Capture the cell that displays the provided text and extract its [X, Y] central coordinate. 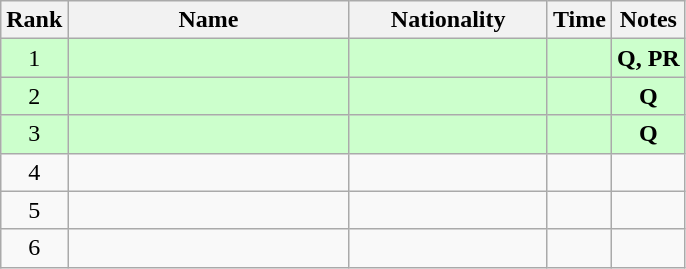
Notes [648, 20]
Time [579, 20]
6 [34, 248]
5 [34, 210]
Q, PR [648, 58]
1 [34, 58]
4 [34, 172]
Name [208, 20]
Rank [34, 20]
2 [34, 96]
Nationality [448, 20]
3 [34, 134]
